Provide the (x, y) coordinate of the cell's center where the given text is located.  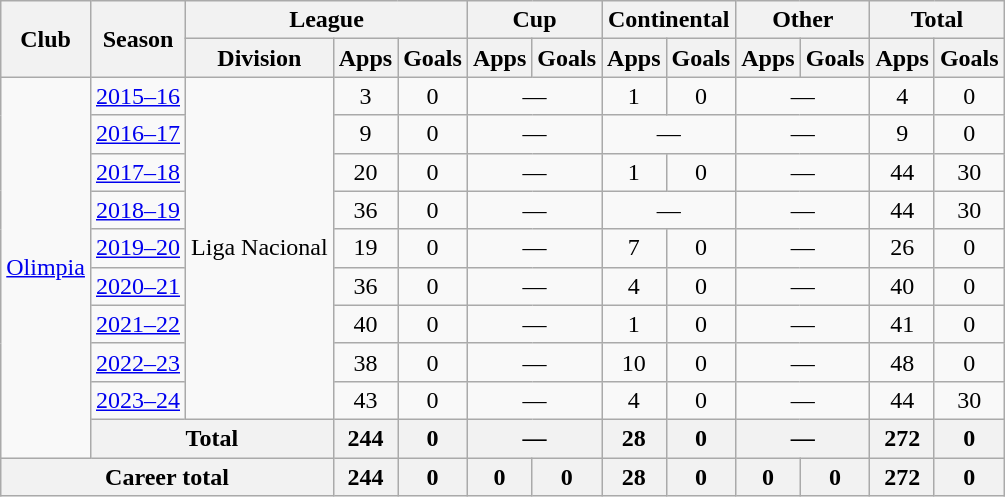
41 (902, 324)
2016–17 (138, 134)
2017–18 (138, 172)
Career total (167, 477)
2015–16 (138, 96)
Cup (534, 20)
2021–22 (138, 324)
2018–19 (138, 210)
2023–24 (138, 400)
League (327, 20)
19 (365, 248)
Liga Nacional (260, 248)
3 (365, 96)
48 (902, 362)
2020–21 (138, 286)
26 (902, 248)
10 (634, 362)
43 (365, 400)
Club (46, 39)
Other (803, 20)
2022–23 (138, 362)
Olimpia (46, 268)
7 (634, 248)
38 (365, 362)
2019–20 (138, 248)
Continental (669, 20)
Season (138, 39)
Division (260, 58)
20 (365, 172)
